For the text-containing cell, return its midpoint in (X, Y) coordinate format. 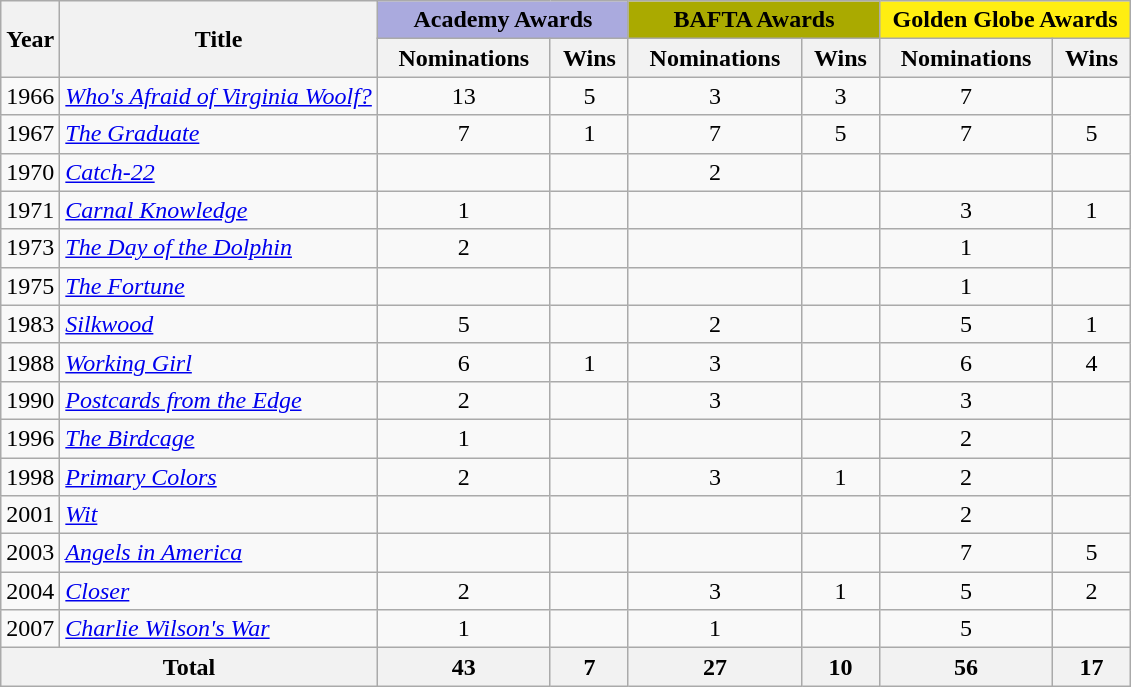
56 (966, 667)
2003 (30, 553)
43 (464, 667)
Who's Afraid of Virginia Woolf? (219, 96)
1988 (30, 362)
Catch-22 (219, 172)
27 (714, 667)
Carnal Knowledge (219, 210)
10 (840, 667)
Primary Colors (219, 477)
Academy Awards (502, 20)
1971 (30, 210)
1966 (30, 96)
Total (190, 667)
Angels in America (219, 553)
4 (1091, 362)
1970 (30, 172)
Closer (219, 591)
The Fortune (219, 286)
1975 (30, 286)
1967 (30, 134)
1996 (30, 438)
The Graduate (219, 134)
1990 (30, 400)
The Day of the Dolphin (219, 248)
Silkwood (219, 324)
Postcards from the Edge (219, 400)
1998 (30, 477)
Year (30, 39)
1983 (30, 324)
2001 (30, 515)
The Birdcage (219, 438)
13 (464, 96)
Charlie Wilson's War (219, 629)
BAFTA Awards (754, 20)
Working Girl (219, 362)
2007 (30, 629)
2004 (30, 591)
Title (219, 39)
Wit (219, 515)
1973 (30, 248)
17 (1091, 667)
Golden Globe Awards (1004, 20)
